Identify which cell holds the provided text, then report its (X, Y) central coordinate. 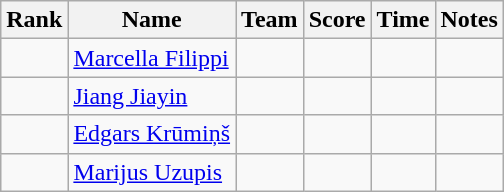
Time (403, 20)
Score (337, 20)
Edgars Krūmiņš (152, 134)
Jiang Jiayin (152, 96)
Marcella Filippi (152, 58)
Marijus Uzupis (152, 172)
Rank (34, 20)
Name (152, 20)
Notes (469, 20)
Team (270, 20)
